Search for the cell housing the specified text and yield its (X, Y) center coordinate. 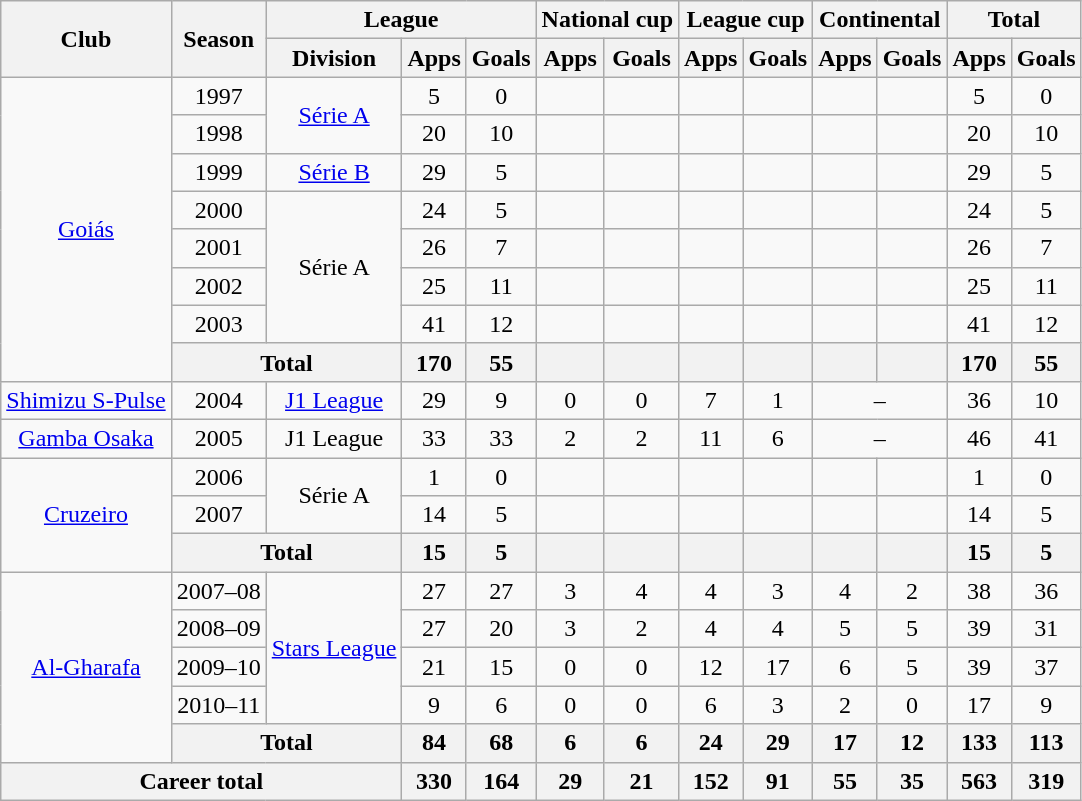
2000 (218, 210)
Shimizu S-Pulse (86, 400)
563 (979, 781)
38 (979, 591)
Club (86, 39)
113 (1046, 743)
Série B (334, 172)
2009–10 (218, 667)
2008–09 (218, 629)
League cup (746, 20)
2002 (218, 286)
1999 (218, 172)
1997 (218, 96)
2006 (218, 477)
152 (711, 781)
84 (434, 743)
37 (1046, 667)
46 (979, 438)
Gamba Osaka (86, 438)
Continental (880, 20)
Division (334, 58)
Al-Gharafa (86, 667)
2001 (218, 248)
31 (1046, 629)
2010–11 (218, 705)
Goiás (86, 229)
164 (501, 781)
68 (501, 743)
91 (778, 781)
National cup (607, 20)
Cruzeiro (86, 515)
330 (434, 781)
35 (912, 781)
Stars League (334, 648)
133 (979, 743)
2003 (218, 324)
2005 (218, 438)
2007 (218, 515)
1998 (218, 134)
319 (1046, 781)
League (401, 20)
Career total (202, 781)
2004 (218, 400)
2007–08 (218, 591)
Season (218, 39)
